Detect which cell encompasses the target text, then output its [X, Y] center coordinate. 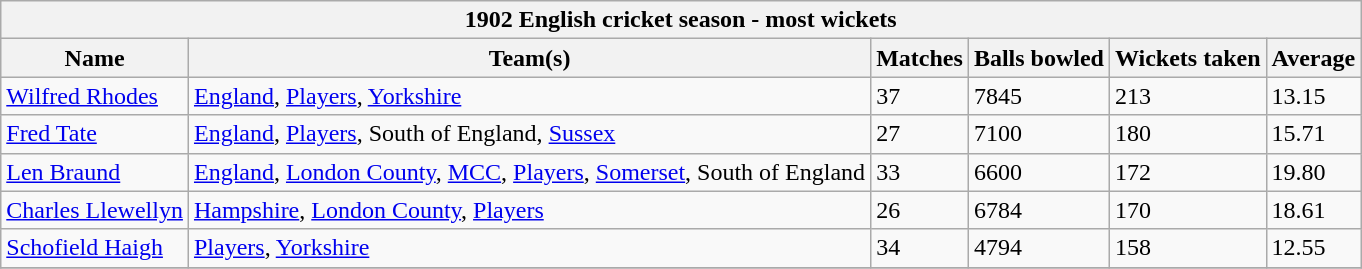
37 [920, 96]
33 [920, 172]
18.61 [1314, 210]
England, London County, MCC, Players, Somerset, South of England [529, 172]
Wilfred Rhodes [95, 96]
Len Braund [95, 172]
19.80 [1314, 172]
Team(s) [529, 58]
27 [920, 134]
34 [920, 248]
Players, Yorkshire [529, 248]
Average [1314, 58]
26 [920, 210]
Matches [920, 58]
6784 [1038, 210]
Balls bowled [1038, 58]
15.71 [1314, 134]
Name [95, 58]
158 [1188, 248]
7845 [1038, 96]
4794 [1038, 248]
Hampshire, London County, Players [529, 210]
England, Players, South of England, Sussex [529, 134]
213 [1188, 96]
7100 [1038, 134]
Wickets taken [1188, 58]
England, Players, Yorkshire [529, 96]
170 [1188, 210]
180 [1188, 134]
13.15 [1314, 96]
12.55 [1314, 248]
172 [1188, 172]
6600 [1038, 172]
Charles Llewellyn [95, 210]
Schofield Haigh [95, 248]
Fred Tate [95, 134]
1902 English cricket season - most wickets [681, 20]
